Determine the [x, y] coordinate at the center of the cell enclosing the given text.  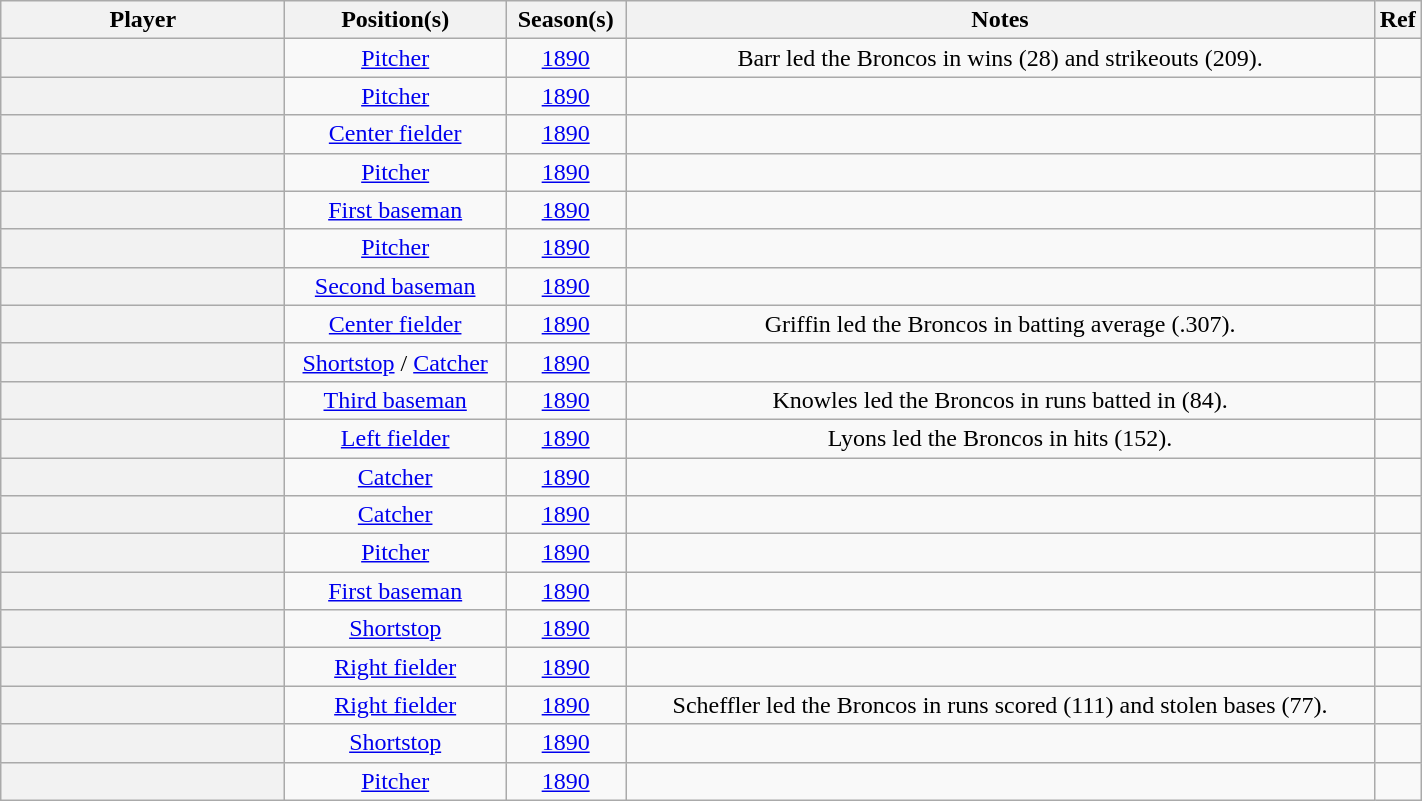
Knowles led the Broncos in runs batted in (84). [1000, 400]
Third baseman [396, 400]
Griffin led the Broncos in batting average (.307). [1000, 324]
Notes [1000, 20]
Second baseman [396, 286]
Scheffler led the Broncos in runs scored (111) and stolen bases (77). [1000, 705]
Player [143, 20]
Position(s) [396, 20]
Lyons led the Broncos in hits (152). [1000, 438]
Barr led the Broncos in wins (28) and strikeouts (209). [1000, 58]
Left fielder [396, 438]
Season(s) [566, 20]
Ref [1398, 20]
Shortstop / Catcher [396, 362]
